Extract the [x, y] coordinate from the center of the cell holding the provided text.  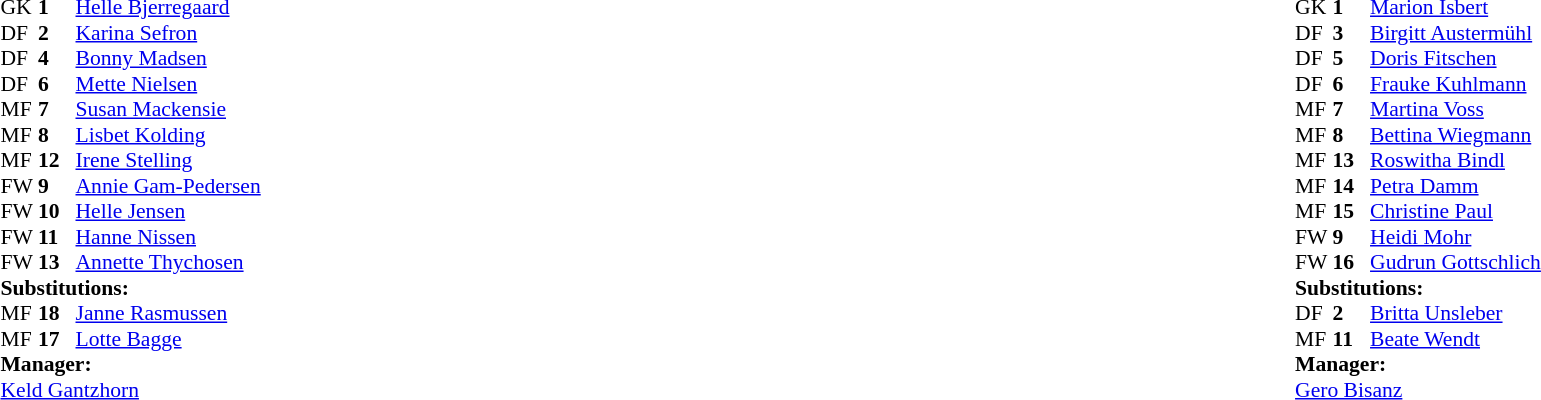
Christine Paul [1456, 211]
12 [57, 161]
Britta Unsleber [1456, 313]
Hanne Nissen [168, 237]
Petra Damm [1456, 186]
5 [1352, 59]
Lisbet Kolding [168, 135]
3 [1352, 33]
Frauke Kuhlmann [1456, 84]
Susan Mackensie [168, 109]
Heidi Mohr [1456, 237]
4 [57, 59]
Birgitt Austermühl [1456, 33]
Doris Fitschen [1456, 59]
18 [57, 313]
Helle Jensen [168, 211]
Karina Sefron [168, 33]
Martina Voss [1456, 109]
Mette Nielsen [168, 84]
Bettina Wiegmann [1456, 135]
15 [1352, 211]
Janne Rasmussen [168, 313]
Bonny Madsen [168, 59]
14 [1352, 186]
10 [57, 211]
16 [1352, 263]
Annie Gam-Pedersen [168, 186]
Irene Stelling [168, 161]
Gudrun Gottschlich [1456, 263]
Beate Wendt [1456, 339]
Annette Thychosen [168, 263]
Roswitha Bindl [1456, 161]
Lotte Bagge [168, 339]
17 [57, 339]
